Scan for the cell matching the given text and deliver its [x, y] coordinate at center. 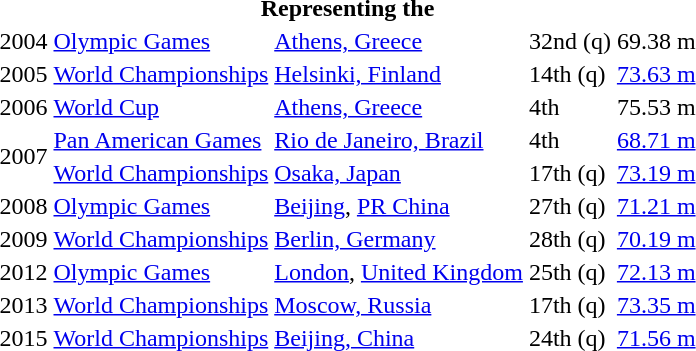
25th (q) [570, 272]
Moscow, Russia [399, 305]
Pan American Games [161, 140]
London, United Kingdom [399, 272]
Beijing, PR China [399, 206]
Osaka, Japan [399, 173]
Berlin, Germany [399, 239]
World Cup [161, 107]
32nd (q) [570, 41]
14th (q) [570, 74]
Helsinki, Finland [399, 74]
27th (q) [570, 206]
28th (q) [570, 239]
Rio de Janeiro, Brazil [399, 140]
